Extract the (X, Y) coordinate from the center of the cell holding the provided text.  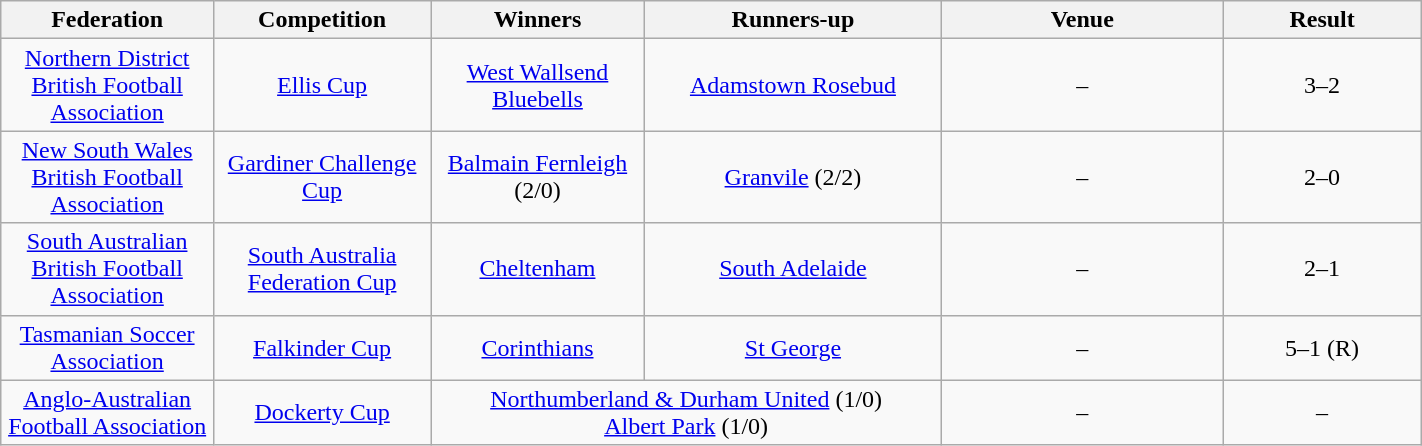
South Australian British Football Association (108, 269)
Granvile (2/2) (792, 177)
Cheltenham (538, 269)
Ellis Cup (322, 85)
Dockerty Cup (322, 412)
South Adelaide (792, 269)
Federation (108, 20)
Competition (322, 20)
Winners (538, 20)
South Australia Federation Cup (322, 269)
Adamstown Rosebud (792, 85)
Result (1322, 20)
St George (792, 348)
Northern District British Football Association (108, 85)
3–2 (1322, 85)
2–1 (1322, 269)
2–0 (1322, 177)
Venue (1082, 20)
Falkinder Cup (322, 348)
Corinthians (538, 348)
Tasmanian Soccer Association (108, 348)
Balmain Fernleigh (2/0) (538, 177)
Anglo-Australian Football Association (108, 412)
5–1 (R) (1322, 348)
Gardiner Challenge Cup (322, 177)
Northumberland & Durham United (1/0)Albert Park (1/0) (686, 412)
New South Wales British Football Association (108, 177)
Runners-up (792, 20)
West Wallsend Bluebells (538, 85)
